Find where the given text appears and provide that cell's center as (x, y) coordinate. 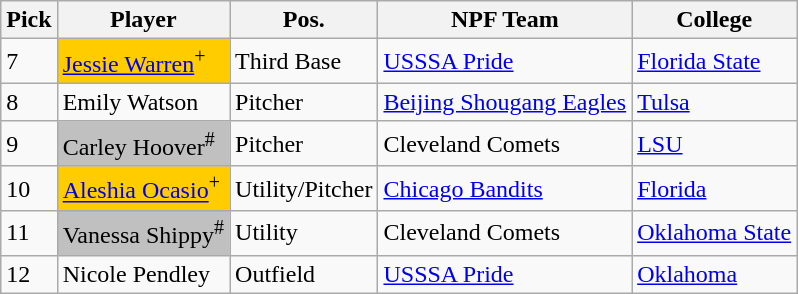
10 (29, 188)
9 (29, 144)
Utility/Pitcher (304, 188)
Florida (714, 188)
Oklahoma (714, 274)
Aleshia Ocasio+ (143, 188)
Third Base (304, 62)
LSU (714, 144)
Vanessa Shippy# (143, 234)
Tulsa (714, 102)
Oklahoma State (714, 234)
8 (29, 102)
Chicago Bandits (505, 188)
Florida State (714, 62)
Utility (304, 234)
Nicole Pendley (143, 274)
Player (143, 20)
11 (29, 234)
Jessie Warren+ (143, 62)
Pos. (304, 20)
Pick (29, 20)
Beijing Shougang Eagles (505, 102)
Carley Hoover# (143, 144)
NPF Team (505, 20)
Emily Watson (143, 102)
12 (29, 274)
7 (29, 62)
College (714, 20)
Outfield (304, 274)
